Scan for the cell matching the given text and deliver its (X, Y) coordinate at center. 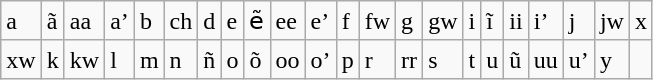
õ (257, 59)
u (492, 59)
ĩ (492, 21)
k (52, 59)
ẽ (257, 21)
p (348, 59)
m (149, 59)
ã (52, 21)
i (472, 21)
a’ (120, 21)
aa (84, 21)
uu (546, 59)
o (232, 59)
ee (288, 21)
a (21, 21)
j (578, 21)
b (149, 21)
e (232, 21)
u’ (578, 59)
r (377, 59)
l (120, 59)
ii (516, 21)
o’ (320, 59)
t (472, 59)
kw (84, 59)
s (443, 59)
oo (288, 59)
rr (410, 59)
f (348, 21)
g (410, 21)
ch (181, 21)
y (612, 59)
fw (377, 21)
n (181, 59)
xw (21, 59)
x (640, 21)
jw (612, 21)
e’ (320, 21)
ũ (516, 59)
gw (443, 21)
ñ (210, 59)
i’ (546, 21)
d (210, 21)
